Find where the given text appears and provide that cell's center as [X, Y] coordinate. 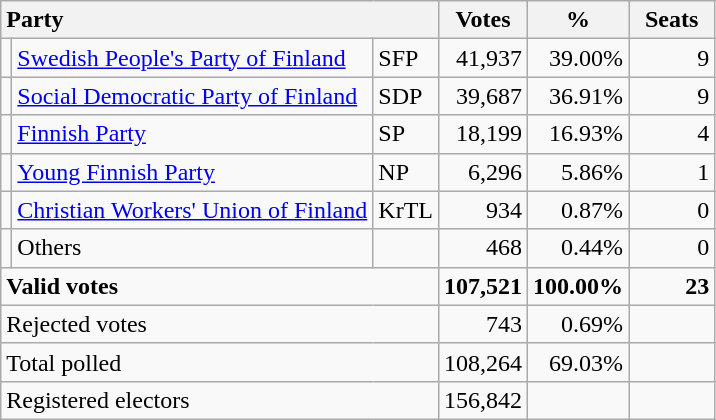
Total polled [220, 362]
Valid votes [220, 286]
743 [484, 324]
5.86% [578, 172]
0.87% [578, 210]
Young Finnish Party [192, 172]
% [578, 20]
KrTL [406, 210]
Finnish Party [192, 134]
Christian Workers' Union of Finland [192, 210]
36.91% [578, 96]
Party [220, 20]
6,296 [484, 172]
Others [192, 248]
108,264 [484, 362]
SDP [406, 96]
4 [672, 134]
Rejected votes [220, 324]
468 [484, 248]
1 [672, 172]
SFP [406, 58]
NP [406, 172]
Swedish People's Party of Finland [192, 58]
Social Democratic Party of Finland [192, 96]
SP [406, 134]
18,199 [484, 134]
Seats [672, 20]
156,842 [484, 400]
39.00% [578, 58]
100.00% [578, 286]
Registered electors [220, 400]
934 [484, 210]
Votes [484, 20]
0.44% [578, 248]
107,521 [484, 286]
41,937 [484, 58]
23 [672, 286]
39,687 [484, 96]
16.93% [578, 134]
69.03% [578, 362]
0.69% [578, 324]
